Capture the cell that displays the provided text and extract its [X, Y] central coordinate. 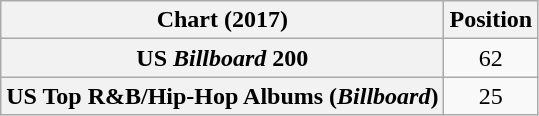
Position [491, 20]
25 [491, 96]
62 [491, 58]
US Billboard 200 [222, 58]
US Top R&B/Hip-Hop Albums (Billboard) [222, 96]
Chart (2017) [222, 20]
